Scan for the cell matching the given text and deliver its (X, Y) coordinate at center. 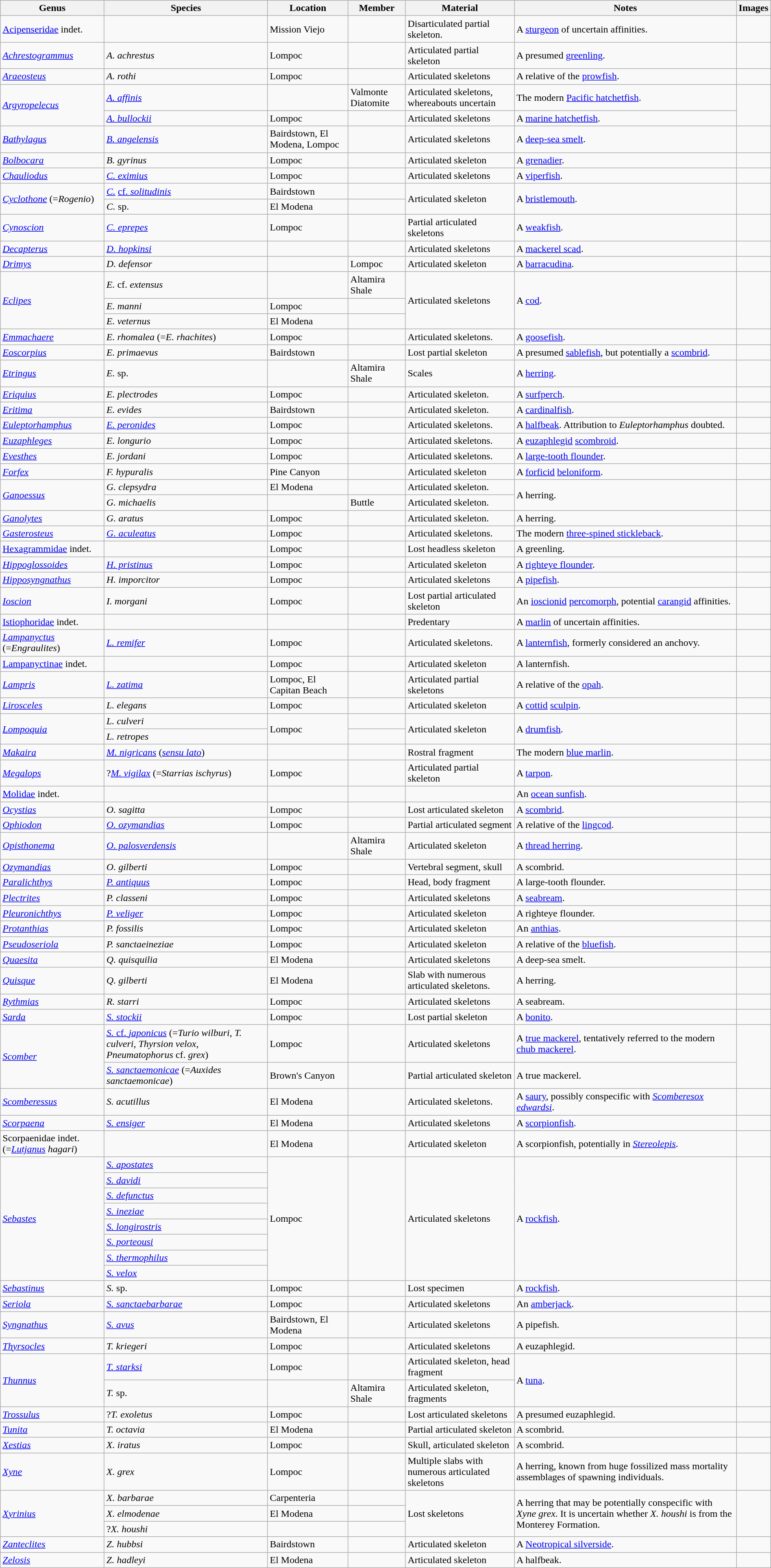
A scorpionfish. (625, 1123)
Xyrinius (52, 1514)
Mission Viejo (308, 29)
P. classeni (186, 898)
H. imporcitor (186, 580)
Scomberessus (52, 1101)
Makaira (52, 752)
C. eprepes (186, 228)
Partial articulated skeletons (460, 228)
Hexagrammidae indet. (52, 549)
A relative of the prowfish. (625, 76)
S. davidi (186, 1180)
A herring, known from huge fossilized mass mortality assemblages of spawning individuals. (625, 1472)
C. cf. solitudinis (186, 191)
S. porteousi (186, 1242)
Z. hadleyi (186, 1560)
Genus (52, 8)
Gasterosteus (52, 534)
A bonito. (625, 1017)
T. starksi (186, 1366)
S. avus (186, 1325)
Articulated skeleton, head fragment (460, 1366)
E. primaevus (186, 352)
P. veliger (186, 913)
Lompoquia (52, 729)
The modern three-spined stickleback. (625, 534)
Lampanyctinae indet. (52, 664)
Chauliodus (52, 176)
Trossulus (52, 1414)
Vertebral segment, skull (460, 867)
A. achrestus (186, 55)
Evesthes (52, 456)
Sebastinus (52, 1288)
Buttle (377, 502)
A goosefish. (625, 337)
I. morgani (186, 601)
X. grex (186, 1472)
Seriola (52, 1304)
Notes (625, 8)
A. bullockii (186, 118)
D. hopkinsi (186, 248)
A cottid sculpin. (625, 706)
Ganoessus (52, 495)
Bathylagus (52, 139)
Istiophoridae indet. (52, 622)
Valmonte Diatomite (377, 98)
E. rhomalea (=E. rhachites) (186, 337)
A barracudina. (625, 264)
Syngnathus (52, 1325)
A Neotropical silverside. (625, 1544)
Rythmias (52, 1001)
P. sanctaeineziae (186, 944)
E. sp. (186, 373)
The modern blue marlin. (625, 752)
Protanthias (52, 929)
Paralichthys (52, 882)
A halfbeak. Attribution to Euleptorhamphus doubted. (625, 425)
S. stockii (186, 1017)
Bairdstown, El Modena, Lompoc (308, 139)
B. angelensis (186, 139)
E. evides (186, 410)
Pine Canyon (308, 471)
Euleptorhamphus (52, 425)
P. fossilis (186, 929)
A euzaphlegid. (625, 1346)
S. thermophilus (186, 1257)
Scorpaena (52, 1123)
E. peronides (186, 425)
E. plectrodes (186, 394)
S. velox (186, 1273)
A. rothi (186, 76)
A scorpionfish, potentially in Stereolepis. (625, 1144)
G. aculeatus (186, 534)
X. iratus (186, 1445)
Euzaphleges (52, 441)
A surfperch. (625, 394)
Skull, articulated skeleton (460, 1445)
A cod. (625, 301)
S. ineziae (186, 1211)
G. clepsydra (186, 487)
A relative of the bluefish. (625, 944)
Etringus (52, 373)
Hippoglossoides (52, 565)
Lost specimen (460, 1288)
A weakfish. (625, 228)
An ioscionid percomorph, potential carangid affinities. (625, 601)
G. michaelis (186, 502)
E. veternus (186, 321)
A presumed sablefish, but potentially a scombrid. (625, 352)
Ozymandias (52, 867)
Eritima (52, 410)
Molidae indet. (52, 794)
Thunnus (52, 1380)
Q. quisquilia (186, 960)
An anthias. (625, 929)
Multiple slabs with numerous articulated skeletons (460, 1472)
Thyrsocles (52, 1346)
Brown's Canyon (308, 1075)
P. antiquus (186, 882)
Lost articulated skeleton (460, 809)
C. sp. (186, 206)
Ganolytes (52, 518)
L. retropes (186, 736)
?M. vigilax (=Starrias ischyrus) (186, 773)
Lompoc, El Capitan Beach (308, 684)
Partial articulated segment (460, 825)
D. defensor (186, 264)
O. ozymandias (186, 825)
S. cf. japonicus (=Turio wilburi, T. culveri, Thyrsion velox, Pneumatophorus cf. grex) (186, 1043)
L. zatima (186, 684)
Quaesita (52, 960)
Scomber (52, 1057)
A tarpon. (625, 773)
Pleuronichthys (52, 913)
An ocean sunfish. (625, 794)
Lost partial articulated skeleton (460, 601)
A marine hatchetfish. (625, 118)
Quisque (52, 980)
E. cf. extensus (186, 285)
T. kriegeri (186, 1346)
A true mackerel. (625, 1075)
Articulated skeleton, fragments (460, 1393)
Lost articulated skeletons (460, 1414)
Location (308, 8)
O. sagitta (186, 809)
Material (460, 8)
Acipenseridae indet. (52, 29)
?X. houshi (186, 1529)
Lampris (52, 684)
Scorpaenidae indet. (=Lutjanus hagari) (52, 1144)
M. nigricans (sensu lato) (186, 752)
Hipposyngnathus (52, 580)
O. gilberti (186, 867)
A euzaphlegid scombroid. (625, 441)
Rostral fragment (460, 752)
S. longirostris (186, 1227)
A grenadier. (625, 160)
Emmachaere (52, 337)
T. octavia (186, 1430)
Ioscion (52, 601)
A lanternfish, formerly considered an anchovy. (625, 643)
Lost skeletons (460, 1514)
H. pristinus (186, 565)
S. sp. (186, 1288)
Xyne (52, 1472)
A cardinalfish. (625, 410)
S. defunctus (186, 1196)
A lanternfish. (625, 664)
S. sanctaemonicae (=Auxides sanctaemonicae) (186, 1075)
Scales (460, 373)
An amberjack. (625, 1304)
A presumed euzaphlegid. (625, 1414)
A mackerel scad. (625, 248)
F. hypuralis (186, 471)
Sebastes (52, 1219)
X. elmodenae (186, 1514)
Opisthonema (52, 846)
Eoscorpius (52, 352)
A sturgeon of uncertain affinities. (625, 29)
A forficid beloniform. (625, 471)
Lirosceles (52, 706)
L. culveri (186, 721)
Pseudoseriola (52, 944)
C. eximius (186, 176)
Articulated partial skeletons (460, 684)
Zelosis (52, 1560)
Sarda (52, 1017)
Lost headless skeleton (460, 549)
R. starri (186, 1001)
Decapterus (52, 248)
A relative of the opah. (625, 684)
A relative of the lingcod. (625, 825)
O. palosverdensis (186, 846)
Ophiodon (52, 825)
Tunita (52, 1430)
A greenling. (625, 549)
A halfbeak. (625, 1560)
S. sanctaebarbarae (186, 1304)
L. remifer (186, 643)
Carpenteria (308, 1498)
Eclipes (52, 301)
Slab with numerous articulated skeletons. (460, 980)
Megalops (52, 773)
A presumed greenling. (625, 55)
A. affinis (186, 98)
Predentary (460, 622)
S. apostates (186, 1165)
Species (186, 8)
Argyropelecus (52, 105)
Cyclothone (=Rogenio) (52, 199)
Head, body fragment (460, 882)
L. elegans (186, 706)
A tuna. (625, 1380)
T. sp. (186, 1393)
Cynoscion (52, 228)
E. longurio (186, 441)
B. gyrinus (186, 160)
A bristlemouth. (625, 199)
Lampanyctus (=Engraulites) (52, 643)
Member (377, 8)
A marlin of uncertain affinities. (625, 622)
A thread herring. (625, 846)
E. jordani (186, 456)
Drimys (52, 264)
Ocystias (52, 809)
Bairdstown, El Modena (308, 1325)
A viperfish. (625, 176)
E. manni (186, 306)
Plectrites (52, 898)
A true mackerel, tentatively referred to the modern chub mackerel. (625, 1043)
A drumfish. (625, 729)
Araeosteus (52, 76)
A saury, possibly conspecific with Scomberesox edwardsi. (625, 1101)
A herring that may be potentially conspecific with Xyne grex. It is uncertain whether X. houshi is from the Monterey Formation. (625, 1514)
Zanteclites (52, 1544)
Bolbocara (52, 160)
X. barbarae (186, 1498)
G. aratus (186, 518)
Eriquius (52, 394)
Disarticulated partial skeleton. (460, 29)
Images (754, 8)
Q. gilberti (186, 980)
S. ensiger (186, 1123)
Articulated skeletons, whereabouts uncertain (460, 98)
The modern Pacific hatchetfish. (625, 98)
Z. hubbsi (186, 1544)
Xestias (52, 1445)
S. acutillus (186, 1101)
Achrestogrammus (52, 55)
?T. exoletus (186, 1414)
Forfex (52, 471)
